Detect which cell encompasses the target text, then output its [X, Y] center coordinate. 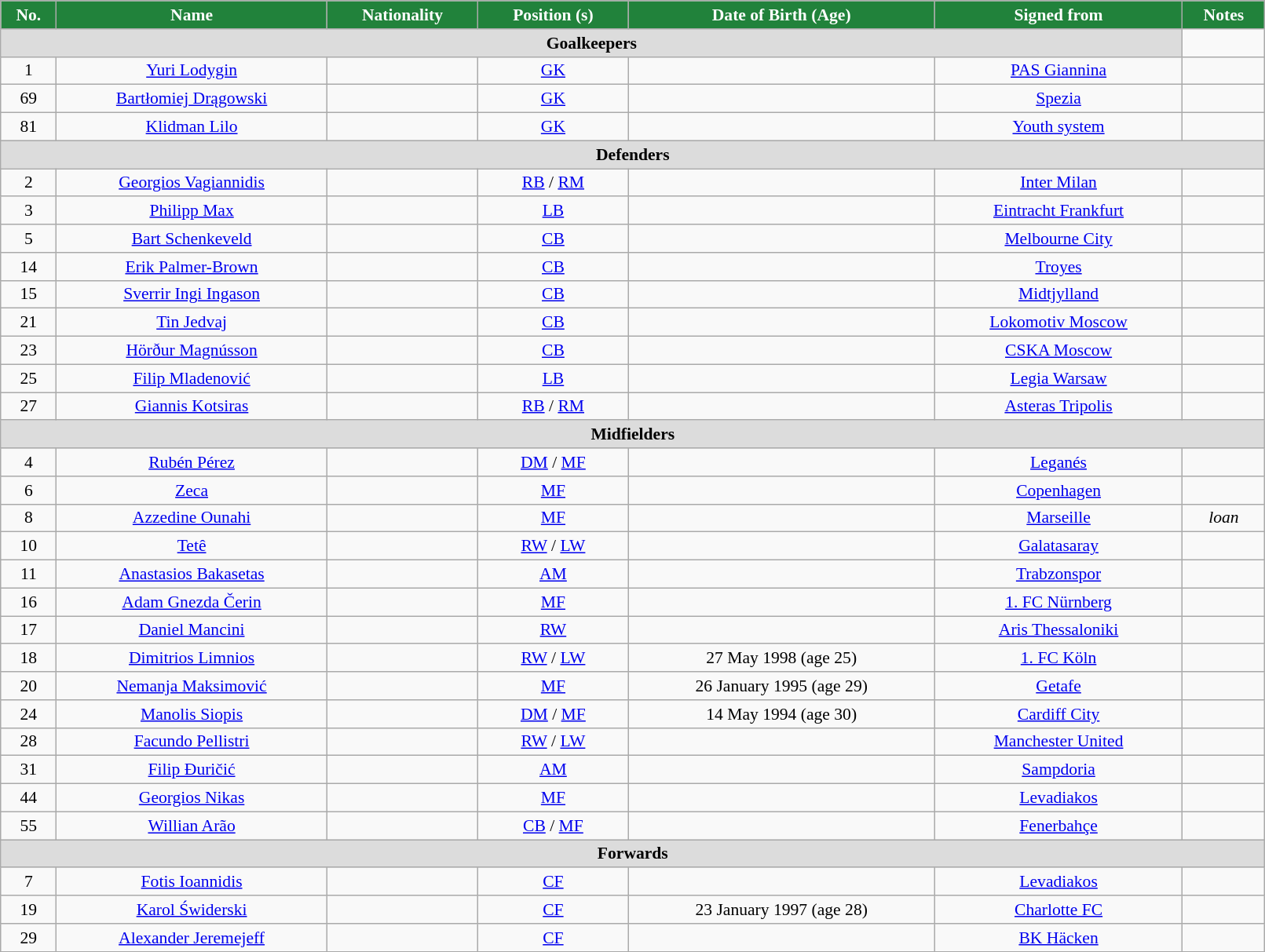
Copenhagen [1058, 491]
23 [28, 351]
Date of Birth (Age) [781, 15]
PAS Giannina [1058, 71]
4 [28, 462]
Yuri Lodygin [192, 71]
Giannis Kotsiras [192, 407]
Azzedine Ounahi [192, 518]
1. FC Köln [1058, 658]
Tetê [192, 546]
81 [28, 127]
Lokomotiv Moscow [1058, 323]
44 [28, 798]
Charlotte FC [1058, 910]
Nationality [402, 15]
27 [28, 407]
CSKA Moscow [1058, 351]
Fenerbahçe [1058, 826]
11 [28, 574]
Filip Mladenović [192, 378]
19 [28, 910]
Manolis Siopis [192, 714]
Spezia [1058, 99]
17 [28, 630]
Zeca [192, 491]
Bartłomiej Drągowski [192, 99]
18 [28, 658]
Signed from [1058, 15]
Karol Świderski [192, 910]
RW [553, 630]
Galatasaray [1058, 546]
Dimitrios Limnios [192, 658]
23 January 1997 (age 28) [781, 910]
15 [28, 294]
Midtjylland [1058, 294]
Legia Warsaw [1058, 378]
69 [28, 99]
16 [28, 602]
55 [28, 826]
Eintracht Frankfurt [1058, 211]
Goalkeepers [592, 43]
Inter Milan [1058, 183]
Facundo Pellistri [192, 742]
21 [28, 323]
14 [28, 267]
24 [28, 714]
20 [28, 686]
27 May 1998 (age 25) [781, 658]
Philipp Max [192, 211]
Erik Palmer-Brown [192, 267]
Marseille [1058, 518]
5 [28, 239]
3 [28, 211]
10 [28, 546]
Getafe [1058, 686]
loan [1223, 518]
Leganés [1058, 462]
Anastasios Bakasetas [192, 574]
Cardiff City [1058, 714]
1 [28, 71]
Adam Gnezda Čerin [192, 602]
Forwards [633, 854]
Willian Arão [192, 826]
Daniel Mancini [192, 630]
Sverrir Ingi Ingason [192, 294]
Asteras Tripolis [1058, 407]
Youth system [1058, 127]
Tin Jedvaj [192, 323]
Aris Thessaloniki [1058, 630]
Sampdoria [1058, 770]
31 [28, 770]
Name [192, 15]
Bart Schenkeveld [192, 239]
BK Häcken [1058, 938]
28 [28, 742]
Trabzonspor [1058, 574]
Nemanja Maksimović [192, 686]
14 May 1994 (age 30) [781, 714]
25 [28, 378]
1. FC Nürnberg [1058, 602]
8 [28, 518]
Alexander Jeremejeff [192, 938]
Georgios Nikas [192, 798]
Defenders [633, 155]
29 [28, 938]
Filip Đuričić [192, 770]
26 January 1995 (age 29) [781, 686]
Position (s) [553, 15]
Hörður Magnússon [192, 351]
6 [28, 491]
Notes [1223, 15]
Klidman Lilo [192, 127]
Manchester United [1058, 742]
Midfielders [633, 435]
Troyes [1058, 267]
Melbourne City [1058, 239]
2 [28, 183]
7 [28, 882]
CB / MF [553, 826]
Fotis Ioannidis [192, 882]
No. [28, 15]
Rubén Pérez [192, 462]
Georgios Vagiannidis [192, 183]
